Pinpoint the cell where the given text exists, returning its [X, Y] midpoint coordinate. 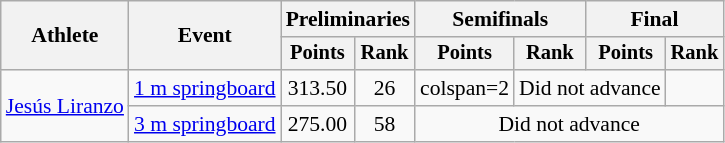
313.50 [318, 88]
26 [384, 88]
Semifinals [500, 19]
Event [205, 36]
275.00 [318, 124]
Preliminaries [348, 19]
Athlete [65, 36]
Jesús Liranzo [65, 106]
1 m springboard [205, 88]
58 [384, 124]
3 m springboard [205, 124]
colspan=2 [464, 88]
Final [655, 19]
